From the cell containing the given text, extract its center point as (X, Y) coordinate. 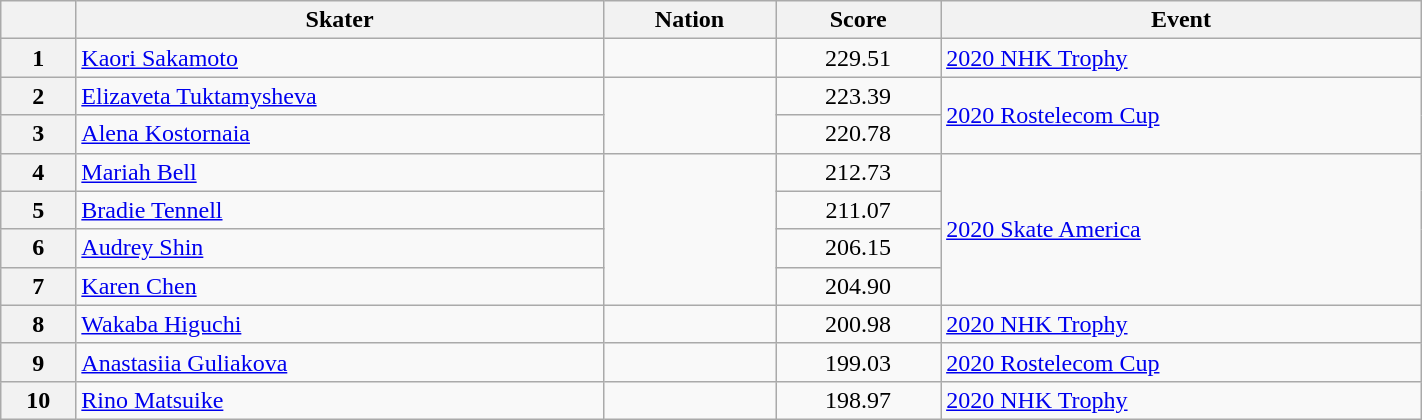
211.07 (858, 210)
212.73 (858, 172)
Kaori Sakamoto (340, 58)
Wakaba Higuchi (340, 324)
198.97 (858, 400)
206.15 (858, 248)
8 (38, 324)
Bradie Tennell (340, 210)
6 (38, 248)
5 (38, 210)
229.51 (858, 58)
Elizaveta Tuktamysheva (340, 96)
9 (38, 362)
7 (38, 286)
Mariah Bell (340, 172)
223.39 (858, 96)
2020 Skate America (1182, 229)
1 (38, 58)
10 (38, 400)
3 (38, 134)
Alena Kostornaia (340, 134)
Rino Matsuike (340, 400)
Audrey Shin (340, 248)
2 (38, 96)
204.90 (858, 286)
Nation (689, 20)
Event (1182, 20)
Score (858, 20)
Anastasiia Guliakova (340, 362)
Karen Chen (340, 286)
199.03 (858, 362)
200.98 (858, 324)
Skater (340, 20)
4 (38, 172)
220.78 (858, 134)
